Scan for the cell matching the given text and deliver its (x, y) coordinate at center. 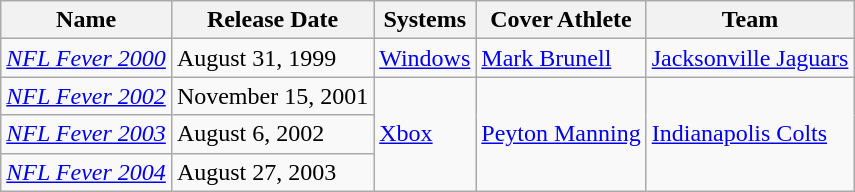
NFL Fever 2002 (86, 96)
August 6, 2002 (272, 134)
Release Date (272, 20)
NFL Fever 2003 (86, 134)
Jacksonville Jaguars (750, 58)
November 15, 2001 (272, 96)
Mark Brunell (561, 58)
August 27, 2003 (272, 172)
Xbox (425, 134)
Indianapolis Colts (750, 134)
Team (750, 20)
NFL Fever 2000 (86, 58)
Systems (425, 20)
Peyton Manning (561, 134)
August 31, 1999 (272, 58)
NFL Fever 2004 (86, 172)
Windows (425, 58)
Cover Athlete (561, 20)
Name (86, 20)
